Scan for the cell matching the given text and deliver its (X, Y) coordinate at center. 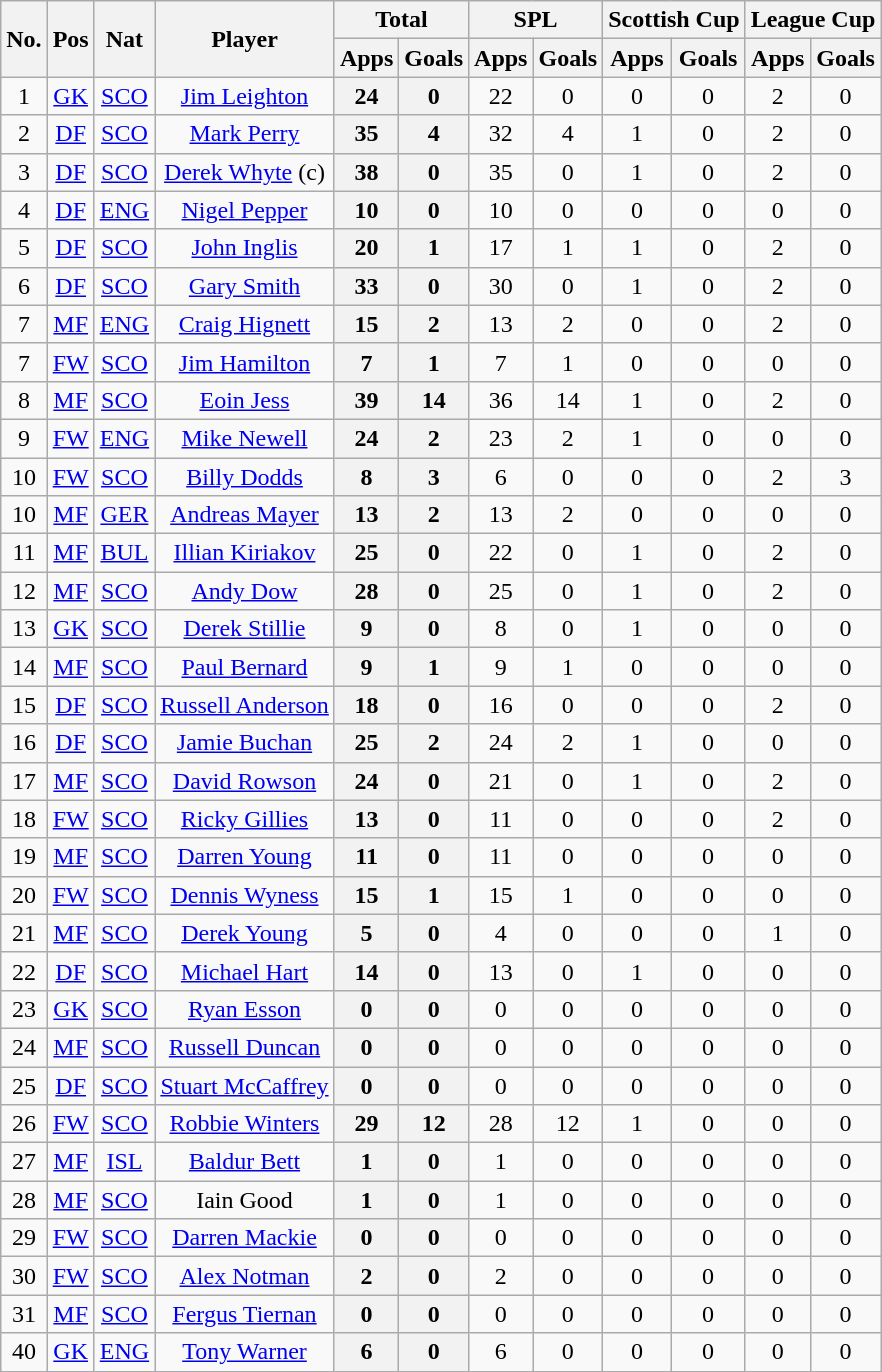
Player (245, 39)
Eoin Jess (245, 400)
27 (24, 1162)
Mark Perry (245, 134)
Derek Whyte (c) (245, 172)
19 (24, 857)
Billy Dodds (245, 477)
Ryan Esson (245, 1009)
26 (24, 1124)
Darren Young (245, 857)
Iain Good (245, 1200)
David Rowson (245, 781)
Paul Bernard (245, 667)
Darren Mackie (245, 1238)
40 (24, 1352)
31 (24, 1314)
ISL (124, 1162)
Derek Young (245, 933)
Ricky Gillies (245, 819)
John Inglis (245, 248)
Baldur Bett (245, 1162)
Andy Dow (245, 591)
Nat (124, 39)
BUL (124, 553)
Total (401, 20)
SPL (536, 20)
Nigel Pepper (245, 210)
GER (124, 515)
Michael Hart (245, 971)
33 (366, 286)
Scottish Cup (674, 20)
32 (501, 134)
Mike Newell (245, 438)
League Cup (813, 20)
Craig Hignett (245, 324)
Robbie Winters (245, 1124)
Tony Warner (245, 1352)
Fergus Tiernan (245, 1314)
Jamie Buchan (245, 743)
Pos (70, 39)
Russell Anderson (245, 705)
Gary Smith (245, 286)
Russell Duncan (245, 1047)
Andreas Mayer (245, 515)
Dennis Wyness (245, 895)
Jim Leighton (245, 96)
Alex Notman (245, 1276)
39 (366, 400)
38 (366, 172)
Derek Stillie (245, 629)
No. (24, 39)
Illian Kiriakov (245, 553)
36 (501, 400)
Stuart McCaffrey (245, 1085)
Jim Hamilton (245, 362)
